Scan for the cell matching the given text and deliver its [X, Y] coordinate at center. 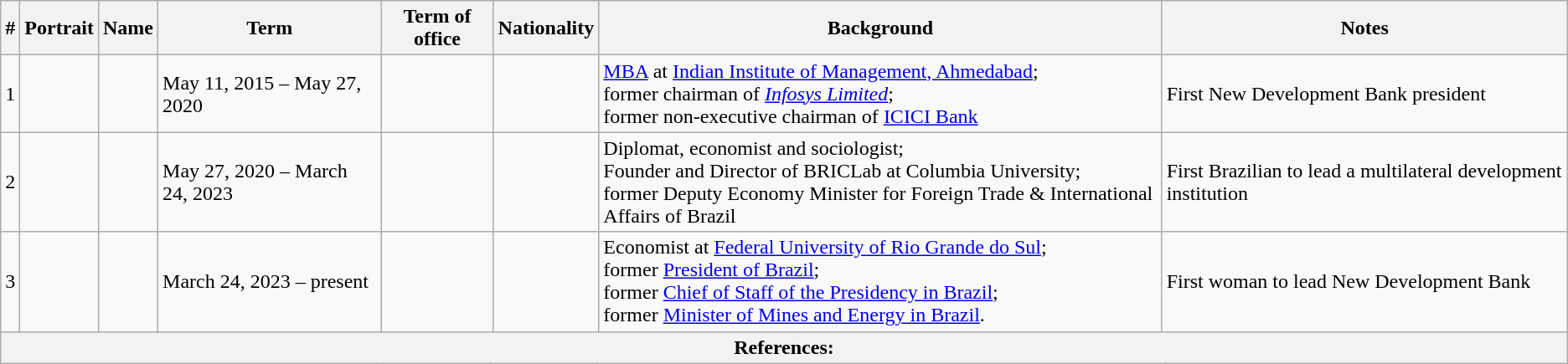
First woman to lead New Development Bank [1364, 281]
Background [880, 28]
3 [10, 281]
References: [784, 347]
May 11, 2015 – May 27, 2020 [270, 94]
MBA at Indian Institute of Management, Ahmedabad; former chairman of Infosys Limited; former non-executive chairman of ICICI Bank [880, 94]
May 27, 2020 – March 24, 2023 [270, 182]
Nationality [546, 28]
Portrait [59, 28]
First New Development Bank president [1364, 94]
Term [270, 28]
First Brazilian to lead a multilateral development institution [1364, 182]
Notes [1364, 28]
Term of office [437, 28]
Name [127, 28]
March 24, 2023 – present [270, 281]
2 [10, 182]
1 [10, 94]
# [10, 28]
